Provide the (X, Y) coordinate of the cell's center where the given text is located.  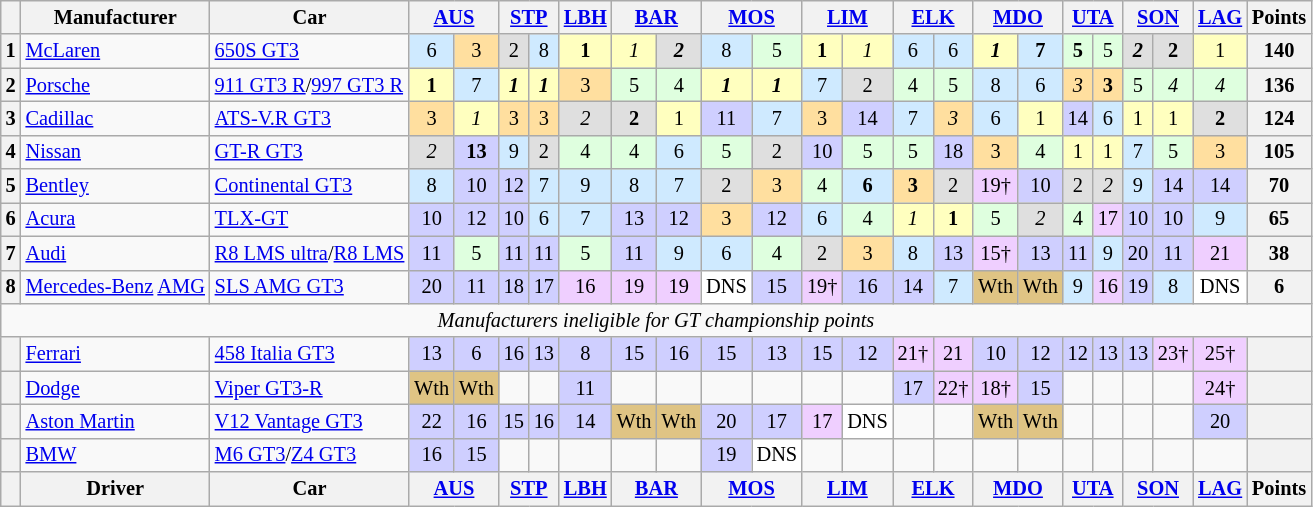
GT-R GT3 (310, 152)
Cadillac (116, 118)
Bentley (116, 186)
Driver (116, 489)
V12 Vantage GT3 (310, 421)
Acura (116, 219)
Audi (116, 253)
70 (1279, 186)
BMW (116, 455)
M6 GT3/Z4 GT3 (310, 455)
22 (432, 421)
22† (953, 388)
136 (1279, 85)
Continental GT3 (310, 186)
65 (1279, 219)
Mercedes-Benz AMG (116, 287)
38 (1279, 253)
24† (1220, 388)
McLaren (116, 51)
124 (1279, 118)
Manufacturer (116, 17)
R8 LMS ultra/R8 LMS (310, 253)
458 Italia GT3 (310, 354)
SLS AMG GT3 (310, 287)
18† (996, 388)
21† (913, 354)
140 (1279, 51)
Viper GT3-R (310, 388)
911 GT3 R/997 GT3 R (310, 85)
Nissan (116, 152)
650S GT3 (310, 51)
105 (1279, 152)
Dodge (116, 388)
TLX-GT (310, 219)
Manufacturers ineligible for GT championship points (656, 320)
15† (996, 253)
Porsche (116, 85)
23† (1173, 354)
ATS-V.R GT3 (310, 118)
25† (1220, 354)
Aston Martin (116, 421)
Ferrari (116, 354)
